From the cell containing the given text, extract its center point as (x, y) coordinate. 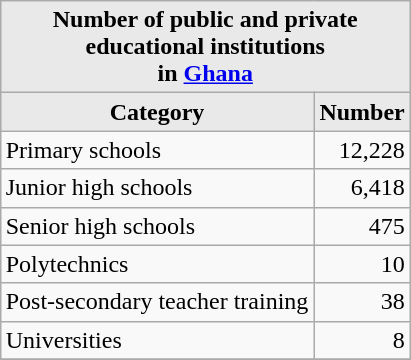
Polytechnics (157, 264)
Senior high schools (157, 226)
Junior high schools (157, 188)
8 (362, 340)
475 (362, 226)
38 (362, 302)
Universities (157, 340)
Number (362, 112)
10 (362, 264)
Number of public and private educational institutions in Ghana (205, 47)
6,418 (362, 188)
Primary schools (157, 150)
Category (157, 112)
Post-secondary teacher training (157, 302)
12,228 (362, 150)
